Find where the given text appears and provide that cell's center as (x, y) coordinate. 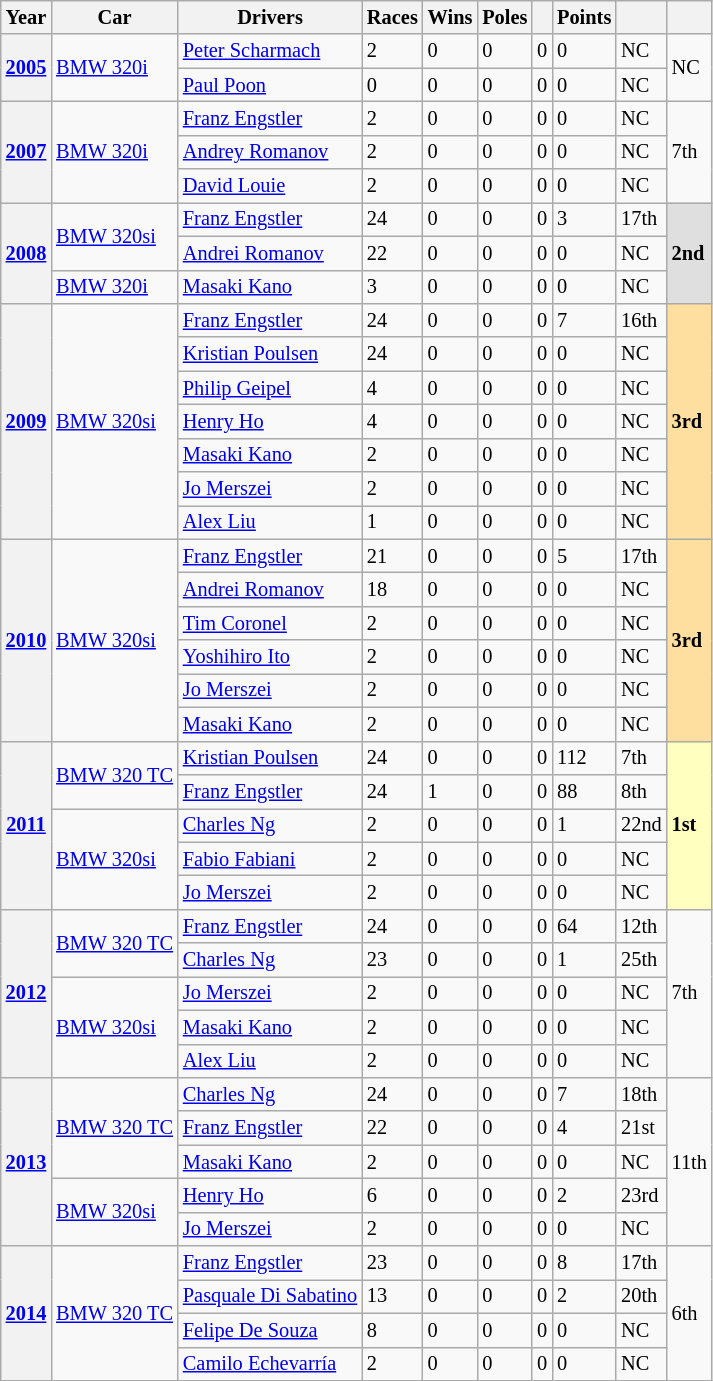
112 (584, 758)
25th (641, 960)
Points (584, 17)
6 (392, 1195)
18th (641, 1094)
2010 (26, 640)
2012 (26, 993)
Car (114, 17)
12th (641, 926)
13 (392, 1296)
David Louie (270, 186)
18 (392, 589)
Fabio Fabiani (270, 859)
Races (392, 17)
Felipe De Souza (270, 1330)
2011 (26, 825)
Andrey Romanov (270, 152)
2005 (26, 68)
2008 (26, 252)
22nd (641, 825)
2009 (26, 421)
Year (26, 17)
11th (690, 1161)
Poles (504, 17)
5 (584, 556)
Pasquale Di Sabatino (270, 1296)
2007 (26, 152)
2013 (26, 1161)
21 (392, 556)
Camilo Echevarría (270, 1364)
Wins (450, 17)
8th (641, 791)
Tim Coronel (270, 623)
20th (641, 1296)
21st (641, 1128)
Drivers (270, 17)
Yoshihiro Ito (270, 657)
6th (690, 1314)
23rd (641, 1195)
88 (584, 791)
Philip Geipel (270, 388)
2014 (26, 1314)
1st (690, 825)
2nd (690, 252)
Peter Scharmach (270, 51)
64 (584, 926)
Paul Poon (270, 85)
16th (641, 320)
